Search for the cell housing the specified text and yield its [x, y] center coordinate. 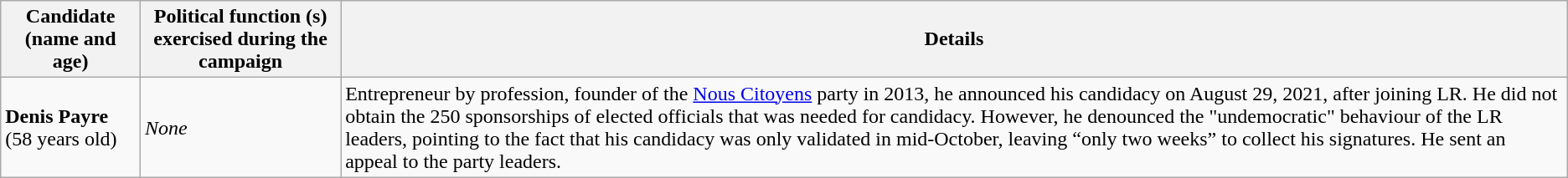
None [241, 127]
Candidate (name and age) [70, 39]
Details [955, 39]
Denis Payre (58 years old) [70, 127]
Political function (s) exercised during the campaign [241, 39]
